For the text-containing cell, return its midpoint in [X, Y] coordinate format. 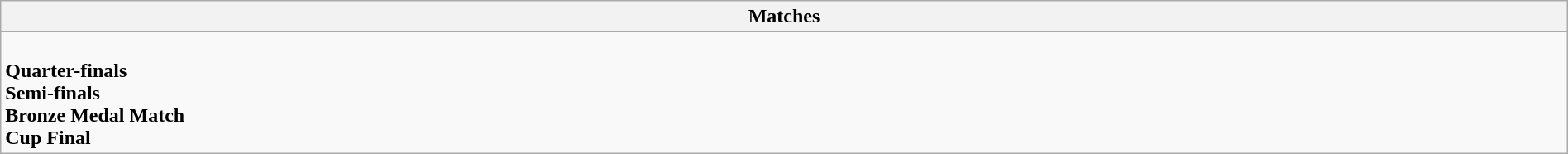
Matches [784, 17]
Quarter-finals Semi-finals Bronze Medal Match Cup Final [784, 93]
